Return (X, Y) of the center of cell containing provided text 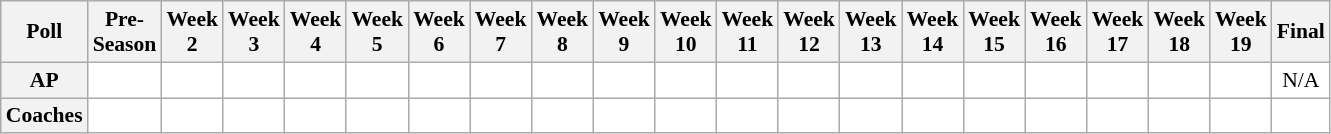
Week17 (1118, 32)
Week15 (994, 32)
Week16 (1056, 32)
Week12 (809, 32)
Week2 (192, 32)
Week5 (377, 32)
Final (1301, 32)
AP (44, 80)
Week8 (562, 32)
Coaches (44, 116)
Week10 (686, 32)
Week3 (254, 32)
Week11 (748, 32)
Week13 (871, 32)
Week9 (624, 32)
Week4 (316, 32)
Week19 (1241, 32)
Week6 (439, 32)
N/A (1301, 80)
Pre-Season (125, 32)
Poll (44, 32)
Week14 (933, 32)
Week7 (501, 32)
Week18 (1179, 32)
